Return [x, y] of the center of cell containing provided text 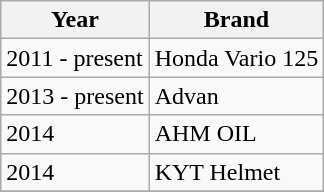
AHM OIL [236, 134]
Honda Vario 125 [236, 58]
Advan [236, 96]
Year [75, 20]
2013 - present [75, 96]
2011 - present [75, 58]
Brand [236, 20]
KYT Helmet [236, 172]
